From the cell containing the given text, extract its center point as [X, Y] coordinate. 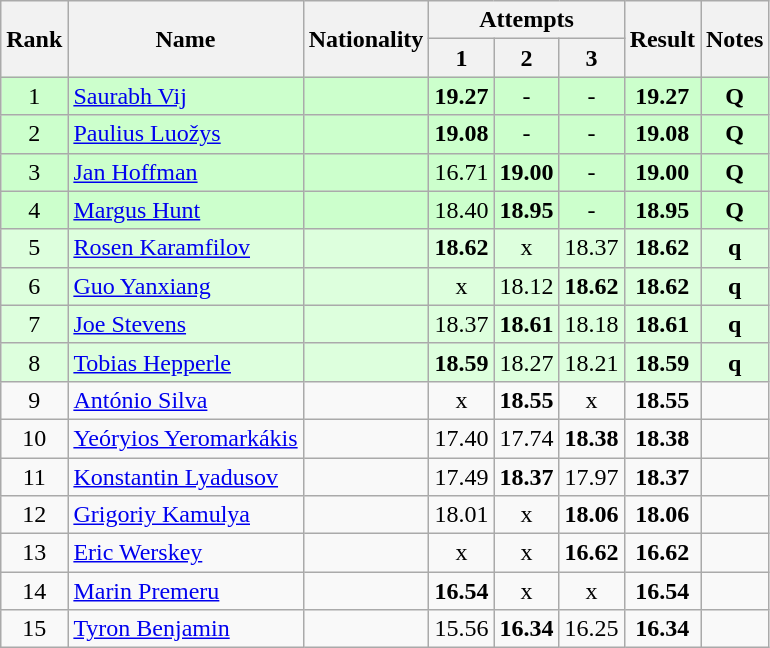
15.56 [462, 629]
Eric Werskey [186, 553]
Name [186, 39]
10 [34, 438]
4 [34, 210]
18.40 [462, 210]
Marin Premeru [186, 591]
Guo Yanxiang [186, 286]
14 [34, 591]
Tobias Hepperle [186, 362]
8 [34, 362]
Tyron Benjamin [186, 629]
7 [34, 324]
13 [34, 553]
Margus Hunt [186, 210]
11 [34, 477]
17.97 [592, 477]
António Silva [186, 400]
18.12 [526, 286]
18.18 [592, 324]
Attempts [526, 20]
Rank [34, 39]
Jan Hoffman [186, 172]
Result [662, 39]
18.01 [462, 515]
9 [34, 400]
Yeóryios Yeromarkákis [186, 438]
17.40 [462, 438]
15 [34, 629]
6 [34, 286]
Saurabh Vij [186, 96]
17.74 [526, 438]
Grigoriy Kamulya [186, 515]
16.25 [592, 629]
17.49 [462, 477]
16.71 [462, 172]
12 [34, 515]
5 [34, 248]
Joe Stevens [186, 324]
Paulius Luožys [186, 134]
Notes [734, 39]
Nationality [366, 39]
Rosen Karamfilov [186, 248]
18.21 [592, 362]
18.27 [526, 362]
Konstantin Lyadusov [186, 477]
